Scan for the cell matching the given text and deliver its (X, Y) coordinate at center. 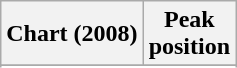
Chart (2008) (72, 34)
Peakposition (189, 34)
